Detect which cell encompasses the target text, then output its (x, y) center coordinate. 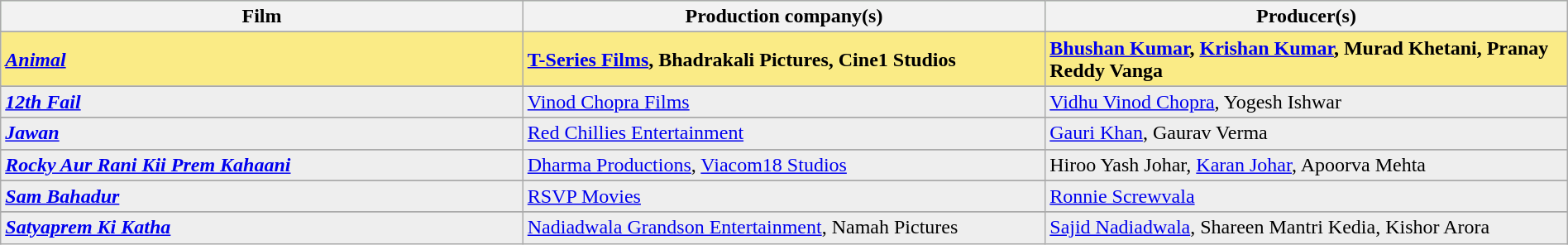
Red Chillies Entertainment (784, 133)
Dharma Productions, Viacom18 Studios (784, 165)
Animal (262, 60)
RSVP Movies (784, 196)
Jawan (262, 133)
Sajid Nadiadwala, Shareen Mantri Kedia, Kishor Arora (1307, 228)
Hiroo Yash Johar, Karan Johar, Apoorva Mehta (1307, 165)
T-Series Films, Bhadrakali Pictures, Cine1 Studios (784, 60)
Ronnie Screwvala (1307, 196)
Rocky Aur Rani Kii Prem Kahaani (262, 165)
Vidhu Vinod Chopra, Yogesh Ishwar (1307, 102)
12th Fail (262, 102)
Sam Bahadur (262, 196)
Production company(s) (784, 17)
Nadiadwala Grandson Entertainment, Namah Pictures (784, 228)
Bhushan Kumar, Krishan Kumar, Murad Khetani, Pranay Reddy Vanga (1307, 60)
Vinod Chopra Films (784, 102)
Gauri Khan, Gaurav Verma (1307, 133)
Film (262, 17)
Producer(s) (1307, 17)
Satyaprem Ki Katha (262, 228)
